Return the (x, y) coordinate for the center point of the cell that contains the specified text.  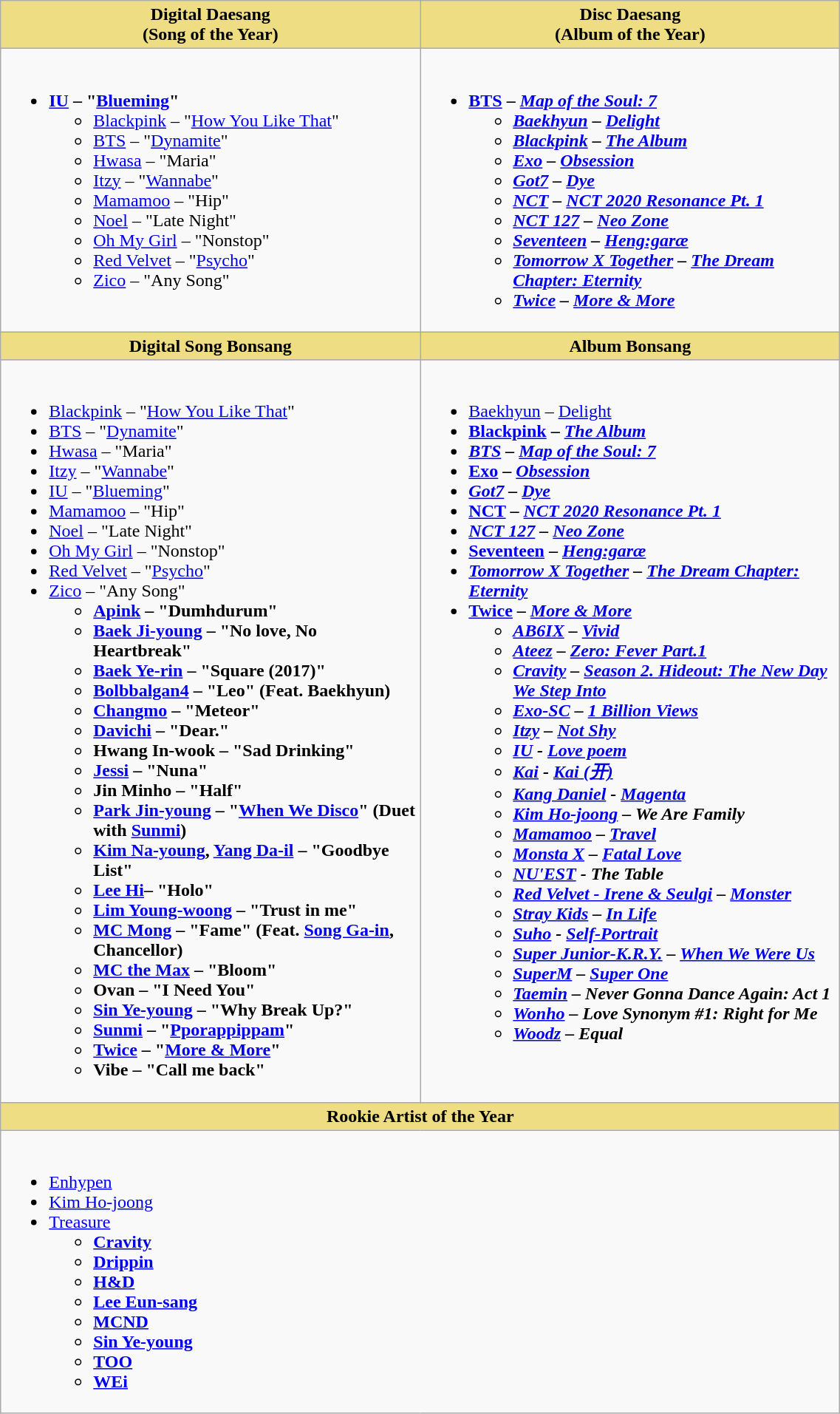
Album Bonsang (630, 346)
Disc Daesang(Album of the Year) (630, 25)
EnhypenKim Ho-joongTreasureCravityDrippinH&DLee Eun-sangMCNDSin Ye-youngTOOWEi (420, 1271)
Digital Song Bonsang (211, 346)
Rookie Artist of the Year (420, 1116)
Digital Daesang(Song of the Year) (211, 25)
